Find where the given text appears and provide that cell's center as (X, Y) coordinate. 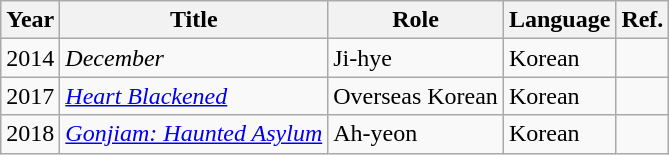
Ji-hye (416, 58)
December (194, 58)
Heart Blackened (194, 96)
2014 (30, 58)
2018 (30, 134)
Year (30, 20)
Title (194, 20)
2017 (30, 96)
Ah-yeon (416, 134)
Overseas Korean (416, 96)
Gonjiam: Haunted Asylum (194, 134)
Language (559, 20)
Ref. (642, 20)
Role (416, 20)
